Scan for the cell matching the given text and deliver its (X, Y) coordinate at center. 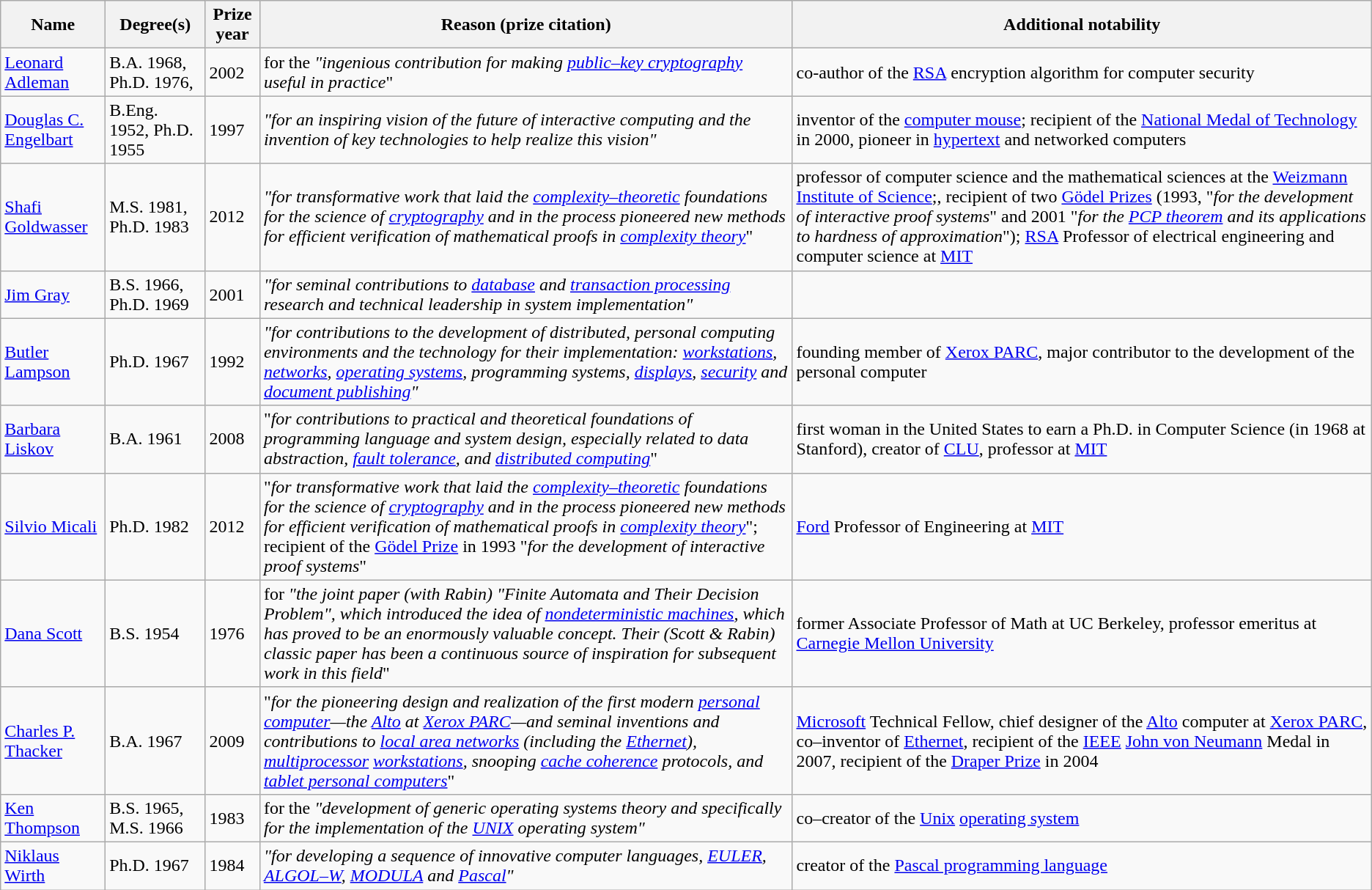
former Associate Professor of Math at UC Berkeley, professor emeritus at Carnegie Mellon University (1082, 633)
Shafi Goldwasser (53, 217)
co-author of the RSA encryption algorithm for computer security (1082, 72)
Charles P. Thacker (53, 740)
Jim Gray (53, 295)
B.S. 1966, Ph.D. 1969 (155, 295)
1997 (232, 130)
Reason (prize citation) (526, 25)
Barbara Liskov (53, 439)
2002 (232, 72)
B.A. 1961 (155, 439)
1992 (232, 362)
"for an inspiring vision of the future of interactive computing and the invention of key technologies to help realize this vision" (526, 130)
Degree(s) (155, 25)
B.Eng. 1952, Ph.D. 1955 (155, 130)
B.S. 1965, M.S. 1966 (155, 818)
1983 (232, 818)
2009 (232, 740)
"for seminal contributions to database and transaction processing research and technical leadership in system implementation" (526, 295)
creator of the Pascal programming language (1082, 865)
inventor of the computer mouse; recipient of the National Medal of Technology in 2000, pioneer in hypertext and networked computers (1082, 130)
M.S. 1981, Ph.D. 1983 (155, 217)
co–creator of the Unix operating system (1082, 818)
Dana Scott (53, 633)
Douglas C. Engelbart (53, 130)
2001 (232, 295)
B.A. 1967 (155, 740)
B.S. 1954 (155, 633)
Additional notability (1082, 25)
Niklaus Wirth (53, 865)
first woman in the United States to earn a Ph.D. in Computer Science (in 1968 at Stanford), creator of CLU, professor at MIT (1082, 439)
Prize year (232, 25)
"for developing a sequence of innovative computer languages, EULER, ALGOL–W, MODULA and Pascal" (526, 865)
Ph.D. 1982 (155, 526)
B.A. 1968, Ph.D. 1976, (155, 72)
for the "ingenious contribution for making public–key cryptography useful in practice" (526, 72)
Leonard Adleman (53, 72)
for the "development of generic operating systems theory and specifically for the implementation of the UNIX operating system" (526, 818)
Butler Lampson (53, 362)
Ford Professor of Engineering at MIT (1082, 526)
Silvio Micali (53, 526)
1984 (232, 865)
1976 (232, 633)
founding member of Xerox PARC, major contributor to the development of the personal computer (1082, 362)
2008 (232, 439)
Name (53, 25)
Ken Thompson (53, 818)
